Extract the [x, y] coordinate from the center of the cell holding the provided text.  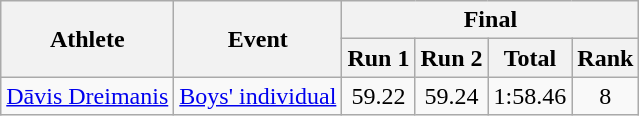
Dāvis Dreimanis [88, 96]
8 [606, 96]
Athlete [88, 39]
Run 2 [452, 58]
Final [490, 20]
Run 1 [378, 58]
Rank [606, 58]
Boys' individual [258, 96]
59.22 [378, 96]
Total [530, 58]
1:58.46 [530, 96]
Event [258, 39]
59.24 [452, 96]
